From the cell containing the given text, extract its center point as (X, Y) coordinate. 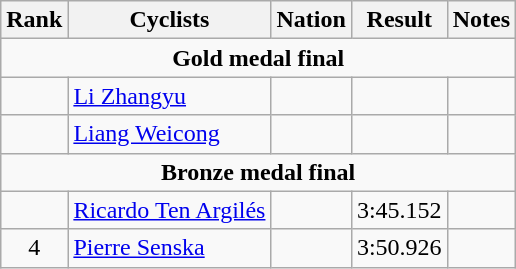
3:45.152 (399, 210)
Result (399, 20)
Li Zhangyu (170, 96)
Pierre Senska (170, 248)
4 (34, 248)
Bronze medal final (258, 172)
3:50.926 (399, 248)
Ricardo Ten Argilés (170, 210)
Gold medal final (258, 58)
Notes (481, 20)
Cyclists (170, 20)
Rank (34, 20)
Nation (311, 20)
Liang Weicong (170, 134)
